Find where the given text appears and provide that cell's center as (X, Y) coordinate. 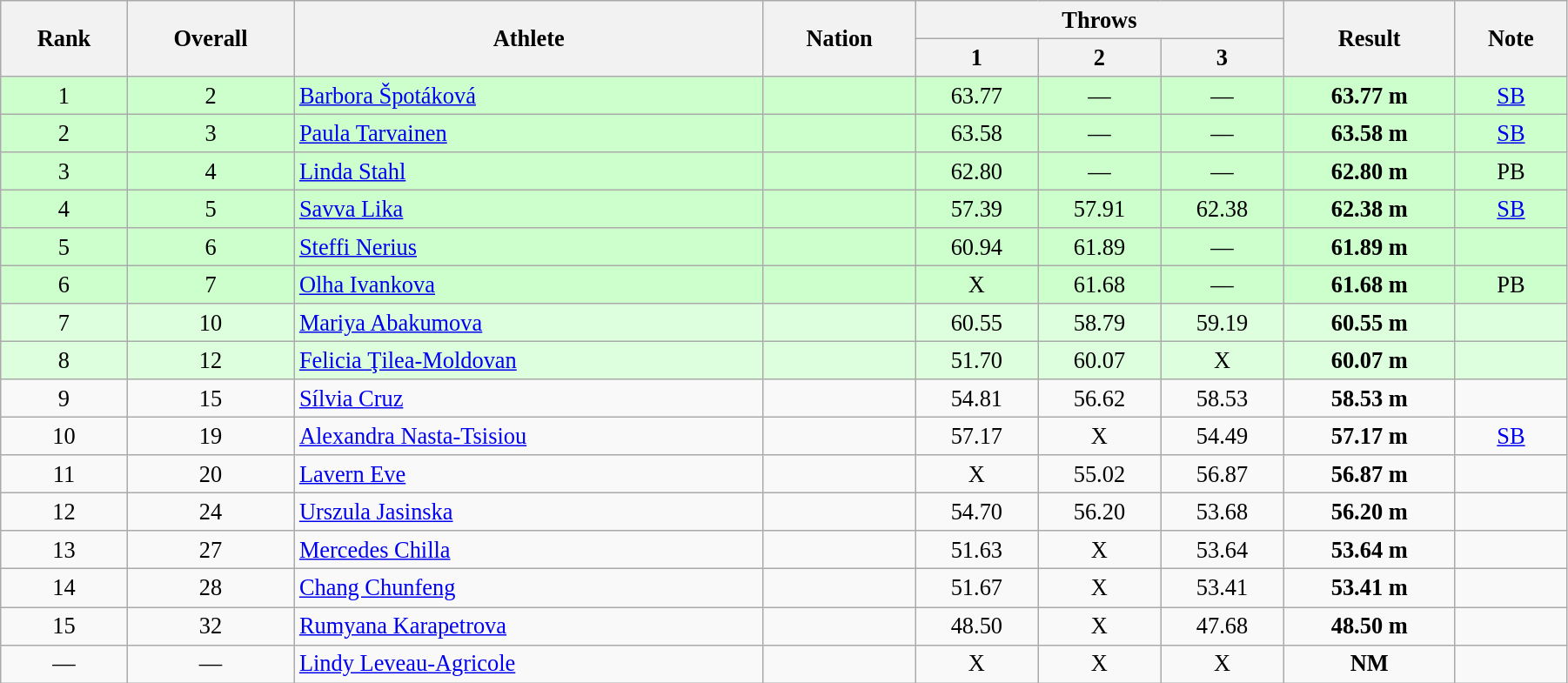
56.20 m (1370, 512)
Lindy Leveau-Agricole (529, 664)
32 (211, 626)
13 (64, 550)
53.64 m (1370, 550)
55.02 (1100, 474)
62.80 m (1370, 171)
56.87 m (1370, 474)
63.58 (976, 133)
NM (1370, 664)
Barbora Špotáková (529, 95)
Rumyana Karapetrova (529, 626)
Rank (64, 38)
61.68 m (1370, 285)
60.55 m (1370, 323)
Olha Ivankova (529, 285)
28 (211, 588)
58.53 (1222, 398)
Felicia Ţilea-Moldovan (529, 360)
Urszula Jasinska (529, 512)
56.62 (1100, 398)
61.68 (1100, 285)
Result (1370, 38)
54.70 (976, 512)
48.50 m (1370, 626)
Note (1511, 38)
58.79 (1100, 323)
60.07 (1100, 360)
51.70 (976, 360)
54.49 (1222, 436)
Sílvia Cruz (529, 398)
54.81 (976, 398)
8 (64, 360)
Mariya Abakumova (529, 323)
Overall (211, 38)
48.50 (976, 626)
Steffi Nerius (529, 247)
63.58 m (1370, 133)
53.68 (1222, 512)
59.19 (1222, 323)
47.68 (1222, 626)
Linda Stahl (529, 171)
9 (64, 398)
61.89 (1100, 247)
Throws (1100, 19)
11 (64, 474)
51.63 (976, 550)
57.91 (1100, 209)
60.07 m (1370, 360)
56.20 (1100, 512)
Lavern Eve (529, 474)
57.17 m (1370, 436)
Mercedes Chilla (529, 550)
56.87 (1222, 474)
62.38 (1222, 209)
62.80 (976, 171)
14 (64, 588)
58.53 m (1370, 398)
60.94 (976, 247)
19 (211, 436)
62.38 m (1370, 209)
20 (211, 474)
Nation (839, 38)
24 (211, 512)
63.77 (976, 95)
60.55 (976, 323)
53.41 m (1370, 588)
51.67 (976, 588)
Athlete (529, 38)
53.64 (1222, 550)
61.89 m (1370, 247)
57.17 (976, 436)
Alexandra Nasta-Tsisiou (529, 436)
53.41 (1222, 588)
27 (211, 550)
Savva Lika (529, 209)
63.77 m (1370, 95)
57.39 (976, 209)
Chang Chunfeng (529, 588)
Paula Tarvainen (529, 133)
